Scan for the cell matching the given text and deliver its [x, y] coordinate at center. 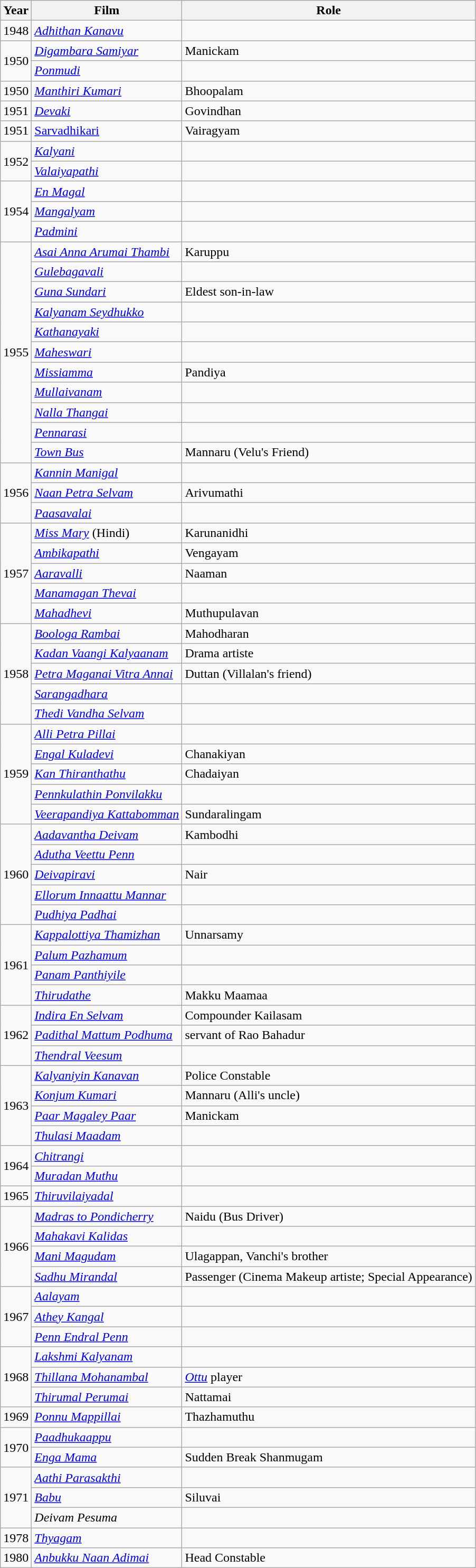
1959 [16, 774]
1961 [16, 965]
Arivumathi [329, 493]
Madras to Pondicherry [107, 1216]
Thirumal Perumai [107, 1397]
Digambara Samiyar [107, 51]
Konjum Kumari [107, 1095]
1957 [16, 573]
Mahadhevi [107, 613]
Kadan Vaangi Kalyaanam [107, 654]
Mahakavi Kalidas [107, 1236]
Govindhan [329, 111]
Chanakiyan [329, 754]
1958 [16, 674]
Veerapandiya Kattabomman [107, 814]
Nalla Thangai [107, 412]
Alli Petra Pillai [107, 734]
Passenger (Cinema Makeup artiste; Special Appearance) [329, 1277]
1970 [16, 1447]
Mahodharan [329, 634]
Pudhiya Padhai [107, 915]
Mangalyam [107, 211]
1978 [16, 1538]
Ambikapathi [107, 553]
Year [16, 11]
1968 [16, 1377]
Asai Anna Arumai Thambi [107, 252]
Karunanidhi [329, 533]
Thiruvilaiyadal [107, 1196]
Aathi Parasakthi [107, 1477]
1971 [16, 1497]
Mannaru (Velu's Friend) [329, 452]
Vengayam [329, 553]
servant of Rao Bahadur [329, 1035]
1963 [16, 1106]
Thyagam [107, 1538]
Town Bus [107, 452]
Paasavalai [107, 513]
Ponnu Mappillai [107, 1417]
Aadavantha Deivam [107, 834]
Sudden Break Shanmugam [329, 1457]
Muradan Muthu [107, 1176]
Kambodhi [329, 834]
1965 [16, 1196]
Kan Thiranthathu [107, 774]
Kappalottiya Thamizhan [107, 935]
Kalyaniyin Kanavan [107, 1075]
Missiamma [107, 372]
Eldest son-in-law [329, 292]
Ulagappan, Vanchi's brother [329, 1257]
Thirudathe [107, 995]
Kathanayaki [107, 332]
Maheswari [107, 352]
Paar Magaley Paar [107, 1116]
Vairagyam [329, 131]
Anbukku Naan Adimai [107, 1558]
Chitrangi [107, 1156]
Head Constable [329, 1558]
1960 [16, 874]
Film [107, 11]
Padithal Mattum Podhuma [107, 1035]
1969 [16, 1417]
Thendral Veesum [107, 1055]
Naaman [329, 573]
Compounder Kailasam [329, 1015]
Enga Mama [107, 1457]
Lakshmi Kalyanam [107, 1357]
Penn Endral Penn [107, 1337]
1948 [16, 31]
Boologa Rambai [107, 634]
1980 [16, 1558]
1952 [16, 161]
Adhithan Kanavu [107, 31]
Thulasi Maadam [107, 1136]
Ponmudi [107, 71]
Mannaru (Alli's uncle) [329, 1095]
Sarvadhikari [107, 131]
Valaiyapathi [107, 171]
Chadaiyan [329, 774]
Thillana Mohanambal [107, 1377]
Pennarasi [107, 432]
Panam Panthiyile [107, 975]
Paadhukaappu [107, 1437]
Gulebagavali [107, 272]
Miss Mary (Hindi) [107, 533]
Makku Maamaa [329, 995]
Palum Pazhamum [107, 955]
Ellorum Innaattu Mannar [107, 895]
Kalyanam Seydhukko [107, 312]
1954 [16, 211]
Thedi Vandha Selvam [107, 714]
Athey Kangal [107, 1317]
1955 [16, 353]
1964 [16, 1166]
Naan Petra Selvam [107, 493]
Sadhu Mirandal [107, 1277]
Guna Sundari [107, 292]
Siluvai [329, 1497]
Duttan (Villalan's friend) [329, 674]
Muthupulavan [329, 613]
Karuppu [329, 252]
1956 [16, 493]
Drama artiste [329, 654]
Sarangadhara [107, 694]
Ottu player [329, 1377]
Pennkulathin Ponvilakku [107, 794]
Police Constable [329, 1075]
Petra Maganai Vitra Annai [107, 674]
Deivam Pesuma [107, 1517]
1967 [16, 1317]
Nair [329, 874]
Aalayam [107, 1297]
Babu [107, 1497]
Thazhamuthu [329, 1417]
Mani Magudam [107, 1257]
Devaki [107, 111]
Deivapiravi [107, 874]
Manthiri Kumari [107, 91]
Indira En Selvam [107, 1015]
Role [329, 11]
Padmini [107, 231]
Manamagan Thevai [107, 593]
Unnarsamy [329, 935]
Kannin Manigal [107, 473]
1966 [16, 1246]
Kalyani [107, 151]
Engal Kuladevi [107, 754]
En Magal [107, 191]
Adutha Veettu Penn [107, 854]
Aaravalli [107, 573]
Pandiya [329, 372]
Mullaivanam [107, 392]
Naidu (Bus Driver) [329, 1216]
Bhoopalam [329, 91]
Sundaralingam [329, 814]
Nattamai [329, 1397]
1962 [16, 1035]
